Scan for the cell matching the given text and deliver its (x, y) coordinate at center. 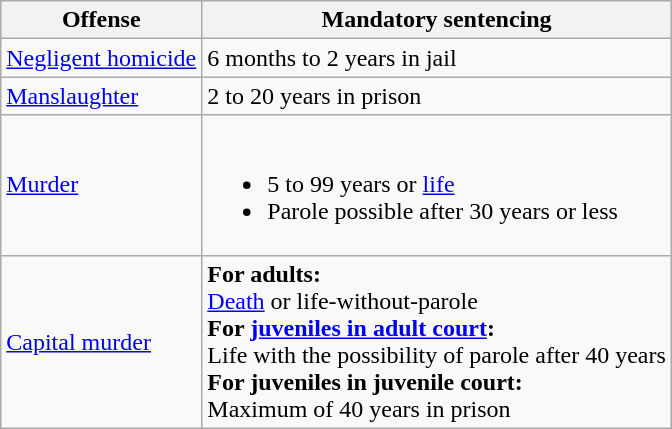
Negligent homicide (102, 58)
Mandatory sentencing (437, 20)
Murder (102, 185)
5 to 99 years or lifeParole possible after 30 years or less (437, 185)
Manslaughter (102, 96)
Offense (102, 20)
6 months to 2 years in jail (437, 58)
Capital murder (102, 342)
2 to 20 years in prison (437, 96)
